Find where the given text appears and provide that cell's center as (X, Y) coordinate. 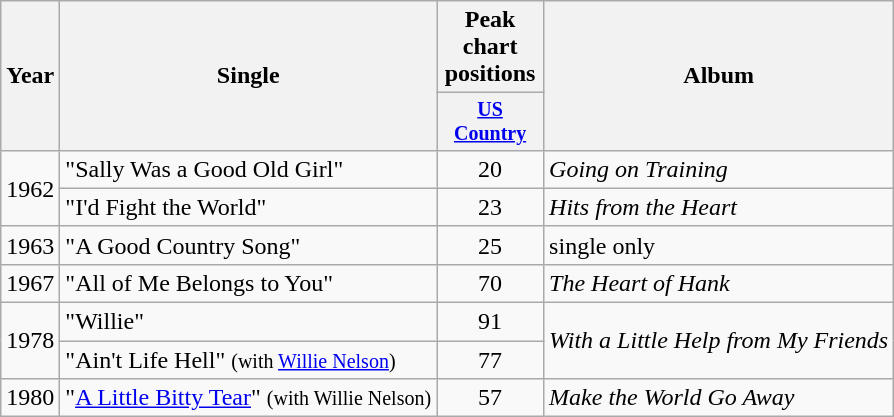
US Country (490, 122)
"I'd Fight the World" (248, 207)
"A Little Bitty Tear" (with Willie Nelson) (248, 398)
1963 (30, 245)
57 (490, 398)
"Willie" (248, 322)
Single (248, 76)
"Ain't Life Hell" (with Willie Nelson) (248, 360)
"Sally Was a Good Old Girl" (248, 169)
"A Good Country Song" (248, 245)
91 (490, 322)
1978 (30, 341)
"All of Me Belongs to You" (248, 283)
25 (490, 245)
70 (490, 283)
Hits from the Heart (719, 207)
Peak chart positions (490, 47)
single only (719, 245)
Going on Training (719, 169)
77 (490, 360)
1962 (30, 188)
Year (30, 76)
The Heart of Hank (719, 283)
1980 (30, 398)
20 (490, 169)
Make the World Go Away (719, 398)
Album (719, 76)
23 (490, 207)
1967 (30, 283)
With a Little Help from My Friends (719, 341)
